Search for the cell housing the specified text and yield its (X, Y) center coordinate. 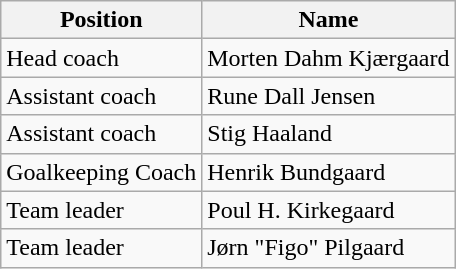
Goalkeeping Coach (102, 172)
Jørn "Figo" Pilgaard (328, 248)
Stig Haaland (328, 134)
Name (328, 20)
Rune Dall Jensen (328, 96)
Henrik Bundgaard (328, 172)
Head coach (102, 58)
Poul H. Kirkegaard (328, 210)
Morten Dahm Kjærgaard (328, 58)
Position (102, 20)
